Find where the given text appears and provide that cell's center as (X, Y) coordinate. 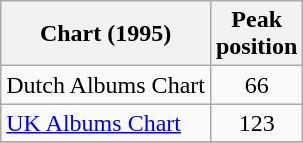
Peakposition (256, 34)
123 (256, 123)
UK Albums Chart (106, 123)
Chart (1995) (106, 34)
Dutch Albums Chart (106, 85)
66 (256, 85)
